Search for the cell housing the specified text and yield its [x, y] center coordinate. 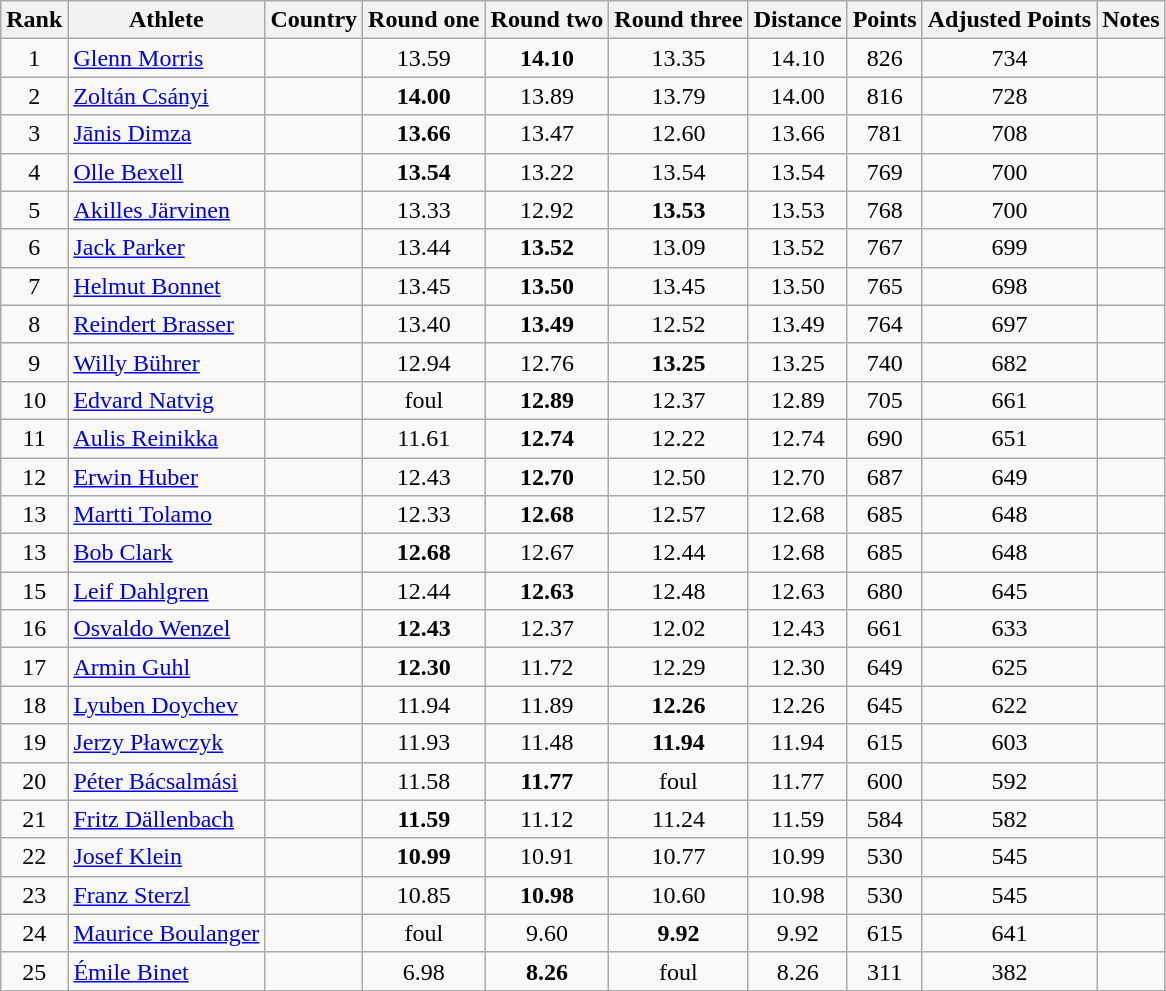
11.58 [424, 781]
690 [884, 438]
Edvard Natvig [166, 400]
18 [34, 705]
765 [884, 286]
641 [1009, 933]
Péter Bácsalmási [166, 781]
10.91 [547, 857]
12.57 [678, 515]
592 [1009, 781]
13.79 [678, 96]
13.89 [547, 96]
Erwin Huber [166, 477]
698 [1009, 286]
13.09 [678, 248]
826 [884, 58]
622 [1009, 705]
Adjusted Points [1009, 20]
12.92 [547, 210]
734 [1009, 58]
12.33 [424, 515]
764 [884, 324]
13.22 [547, 172]
11 [34, 438]
6.98 [424, 971]
13.59 [424, 58]
13.44 [424, 248]
Lyuben Doychev [166, 705]
728 [1009, 96]
21 [34, 819]
Round three [678, 20]
Athlete [166, 20]
781 [884, 134]
625 [1009, 667]
697 [1009, 324]
651 [1009, 438]
768 [884, 210]
25 [34, 971]
767 [884, 248]
10.60 [678, 895]
Rank [34, 20]
Franz Sterzl [166, 895]
7 [34, 286]
12.67 [547, 553]
Notes [1131, 20]
11.61 [424, 438]
10.77 [678, 857]
Leif Dahlgren [166, 591]
Aulis Reinikka [166, 438]
4 [34, 172]
20 [34, 781]
740 [884, 362]
12.52 [678, 324]
12.29 [678, 667]
13.40 [424, 324]
Bob Clark [166, 553]
Armin Guhl [166, 667]
Akilles Järvinen [166, 210]
10.85 [424, 895]
382 [1009, 971]
13.33 [424, 210]
11.24 [678, 819]
Round two [547, 20]
3 [34, 134]
12.48 [678, 591]
Fritz Dällenbach [166, 819]
12 [34, 477]
12.94 [424, 362]
584 [884, 819]
Martti Tolamo [166, 515]
687 [884, 477]
Reindert Brasser [166, 324]
Points [884, 20]
9 [34, 362]
11.72 [547, 667]
Round one [424, 20]
15 [34, 591]
Jerzy Pławczyk [166, 743]
12.76 [547, 362]
19 [34, 743]
22 [34, 857]
2 [34, 96]
11.93 [424, 743]
Osvaldo Wenzel [166, 629]
Jack Parker [166, 248]
13.47 [547, 134]
13.35 [678, 58]
769 [884, 172]
16 [34, 629]
Glenn Morris [166, 58]
12.22 [678, 438]
816 [884, 96]
Distance [798, 20]
Maurice Boulanger [166, 933]
8 [34, 324]
Jānis Dimza [166, 134]
24 [34, 933]
Country [314, 20]
680 [884, 591]
600 [884, 781]
Olle Bexell [166, 172]
603 [1009, 743]
699 [1009, 248]
311 [884, 971]
1 [34, 58]
Willy Bührer [166, 362]
Zoltán Csányi [166, 96]
5 [34, 210]
Josef Klein [166, 857]
682 [1009, 362]
12.60 [678, 134]
Helmut Bonnet [166, 286]
582 [1009, 819]
12.50 [678, 477]
633 [1009, 629]
11.89 [547, 705]
12.02 [678, 629]
23 [34, 895]
Émile Binet [166, 971]
9.60 [547, 933]
708 [1009, 134]
11.12 [547, 819]
11.48 [547, 743]
17 [34, 667]
705 [884, 400]
10 [34, 400]
6 [34, 248]
